Identify which cell holds the provided text, then report its (x, y) central coordinate. 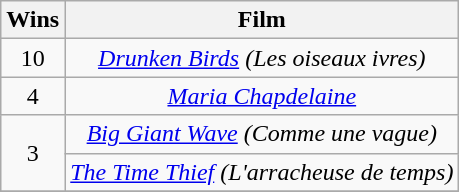
Maria Chapdelaine (262, 96)
Wins (33, 20)
10 (33, 58)
3 (33, 153)
The Time Thief (L'arracheuse de temps) (262, 172)
4 (33, 96)
Film (262, 20)
Drunken Birds (Les oiseaux ivres) (262, 58)
Big Giant Wave (Comme une vague) (262, 134)
